Pinpoint the cell where the given text exists, returning its [X, Y] midpoint coordinate. 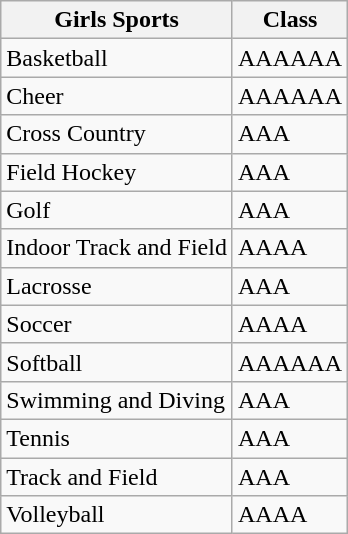
Soccer [117, 324]
Softball [117, 362]
Lacrosse [117, 286]
Basketball [117, 58]
Class [290, 20]
Field Hockey [117, 172]
Volleyball [117, 515]
Indoor Track and Field [117, 248]
Track and Field [117, 477]
Golf [117, 210]
Cross Country [117, 134]
Girls Sports [117, 20]
Tennis [117, 438]
Swimming and Diving [117, 400]
Cheer [117, 96]
